Pinpoint the cell where the given text exists, returning its (X, Y) midpoint coordinate. 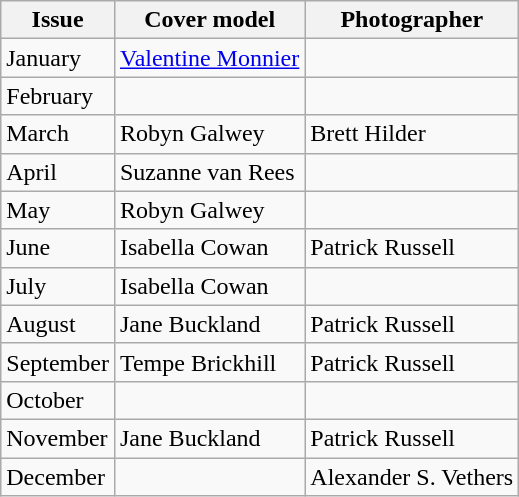
March (58, 134)
Issue (58, 20)
April (58, 172)
July (58, 286)
August (58, 324)
January (58, 58)
Cover model (209, 20)
November (58, 438)
February (58, 96)
December (58, 477)
Suzanne van Rees (209, 172)
October (58, 400)
September (58, 362)
May (58, 210)
Valentine Monnier (209, 58)
Brett Hilder (412, 134)
Photographer (412, 20)
Alexander S. Vethers (412, 477)
Tempe Brickhill (209, 362)
June (58, 248)
